Output the [x, y] coordinate of the center of the cell containing the given text.  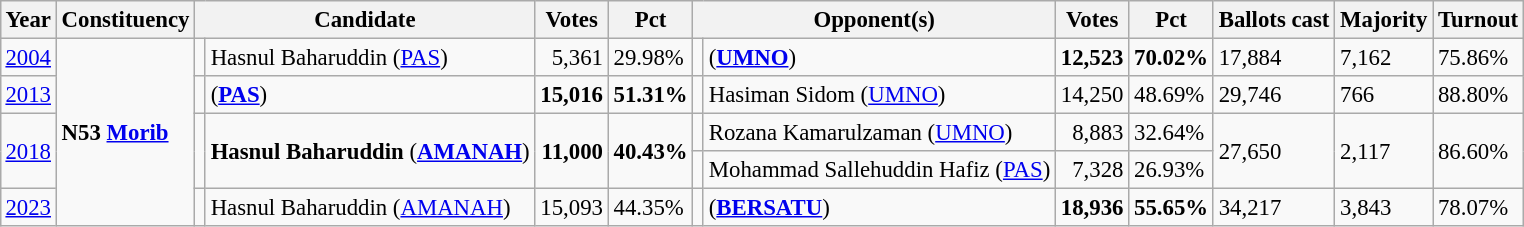
26.93% [1172, 170]
2023 [28, 208]
86.60% [1478, 152]
Turnout [1478, 20]
40.43% [650, 152]
55.65% [1172, 208]
Year [28, 20]
88.80% [1478, 95]
Rozana Kamarulzaman (UMNO) [879, 133]
Mohammad Sallehuddin Hafiz (PAS) [879, 170]
17,884 [1274, 57]
2018 [28, 152]
3,843 [1384, 208]
2004 [28, 57]
7,162 [1384, 57]
(UMNO) [879, 57]
Hasiman Sidom (UMNO) [879, 95]
75.86% [1478, 57]
5,361 [572, 57]
29.98% [650, 57]
34,217 [1274, 208]
766 [1384, 95]
Candidate [365, 20]
(BERSATU) [879, 208]
8,883 [1092, 133]
11,000 [572, 152]
Hasnul Baharuddin (PAS) [370, 57]
Majority [1384, 20]
N53 Morib [125, 132]
51.31% [650, 95]
27,650 [1274, 152]
12,523 [1092, 57]
Ballots cast [1274, 20]
32.64% [1172, 133]
14,250 [1092, 95]
7,328 [1092, 170]
2,117 [1384, 152]
70.02% [1172, 57]
18,936 [1092, 208]
15,093 [572, 208]
15,016 [572, 95]
Opponent(s) [874, 20]
2013 [28, 95]
44.35% [650, 208]
78.07% [1478, 208]
48.69% [1172, 95]
Constituency [125, 20]
(PAS) [370, 95]
29,746 [1274, 95]
